Pinpoint the cell where the given text exists, returning its (x, y) midpoint coordinate. 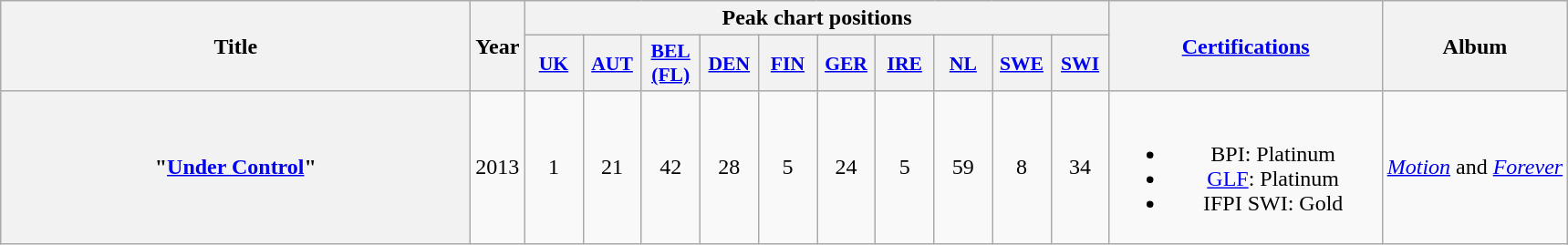
DEN (729, 64)
IRE (905, 64)
59 (963, 168)
"Under Control" (235, 168)
2013 (498, 168)
34 (1080, 168)
42 (670, 168)
24 (846, 168)
21 (612, 168)
Year (498, 46)
FIN (787, 64)
SWE (1022, 64)
SWI (1080, 64)
Peak chart positions (817, 18)
1 (554, 168)
Album (1474, 46)
Certifications (1246, 46)
8 (1022, 168)
BPI: PlatinumGLF: PlatinumIFPI SWI: Gold (1246, 168)
AUT (612, 64)
UK (554, 64)
Title (235, 46)
BEL (FL) (670, 64)
NL (963, 64)
GER (846, 64)
28 (729, 168)
Motion and Forever (1474, 168)
